Capture the cell that displays the provided text and extract its (x, y) central coordinate. 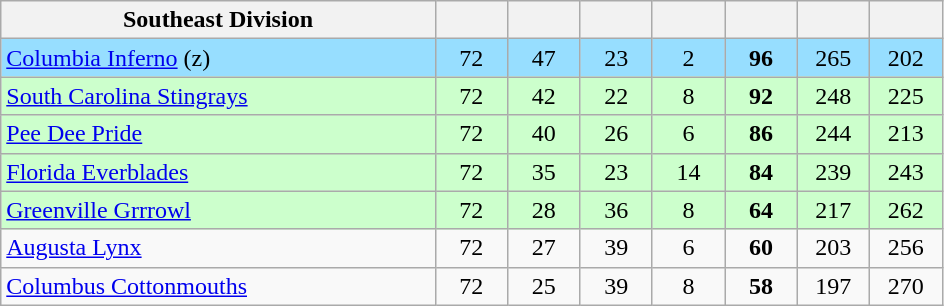
202 (906, 58)
Columbus Cottonmouths (218, 286)
60 (761, 248)
Greenville Grrrowl (218, 210)
14 (688, 172)
47 (544, 58)
Columbia Inferno (z) (218, 58)
197 (833, 286)
40 (544, 134)
203 (833, 248)
2 (688, 58)
28 (544, 210)
262 (906, 210)
42 (544, 96)
26 (616, 134)
270 (906, 286)
84 (761, 172)
265 (833, 58)
58 (761, 286)
Southeast Division (218, 20)
92 (761, 96)
96 (761, 58)
35 (544, 172)
22 (616, 96)
25 (544, 286)
South Carolina Stingrays (218, 96)
239 (833, 172)
248 (833, 96)
213 (906, 134)
Augusta Lynx (218, 248)
256 (906, 248)
244 (833, 134)
Pee Dee Pride (218, 134)
36 (616, 210)
64 (761, 210)
217 (833, 210)
Florida Everblades (218, 172)
27 (544, 248)
225 (906, 96)
243 (906, 172)
86 (761, 134)
